Pinpoint the cell where the given text exists, returning its [X, Y] midpoint coordinate. 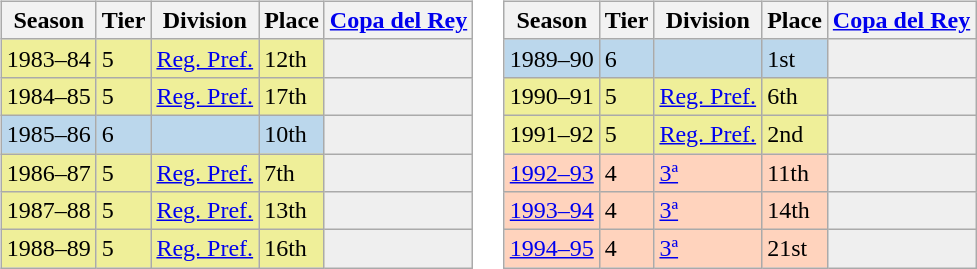
6th [795, 96]
17th [292, 96]
1985–86 [48, 134]
1991–92 [552, 134]
1st [795, 58]
1993–94 [552, 211]
1983–84 [48, 58]
7th [292, 173]
12th [292, 58]
1994–95 [552, 249]
1987–88 [48, 211]
2nd [795, 134]
1986–87 [48, 173]
13th [292, 211]
21st [795, 249]
1984–85 [48, 96]
1992–93 [552, 173]
14th [795, 211]
1989–90 [552, 58]
16th [292, 249]
1988–89 [48, 249]
1990–91 [552, 96]
11th [795, 173]
10th [292, 134]
